Identify which cell holds the provided text, then report its (X, Y) central coordinate. 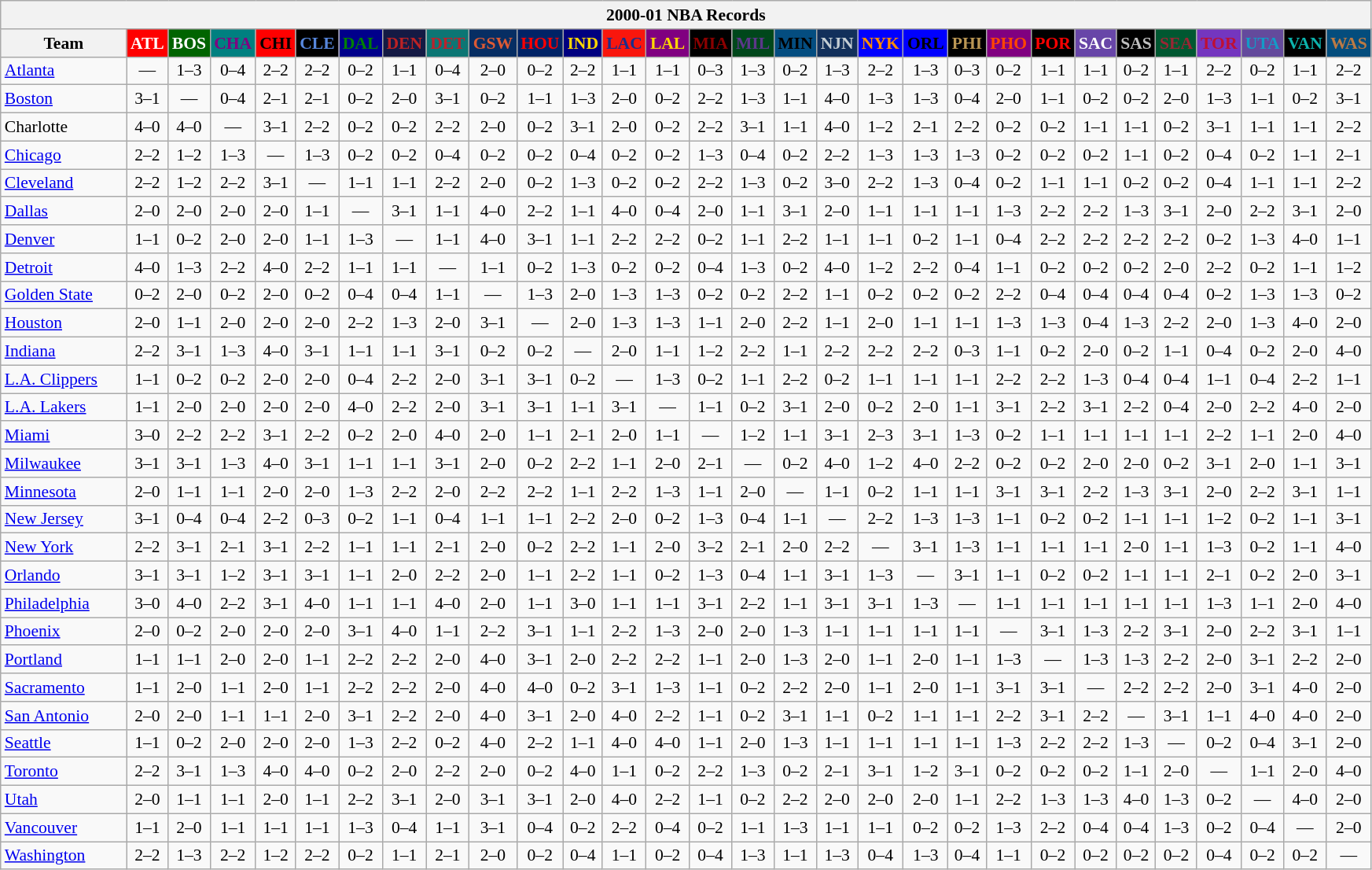
Denver (64, 239)
Miami (64, 436)
CLE (318, 43)
Houston (64, 323)
Team (64, 43)
Indiana (64, 352)
BOS (189, 43)
Seattle (64, 743)
Orlando (64, 576)
Golden State (64, 295)
UTA (1263, 43)
PHO (1008, 43)
Sacramento (64, 688)
MIA (710, 43)
Phoenix (64, 632)
San Antonio (64, 716)
L.A. Lakers (64, 407)
Portland (64, 660)
Boston (64, 99)
TOR (1219, 43)
NYK (881, 43)
Chicago (64, 155)
SEA (1176, 43)
2000-01 NBA Records (686, 15)
MIL (753, 43)
Milwaukee (64, 463)
ATL (148, 43)
Philadelphia (64, 603)
Toronto (64, 772)
New Jersey (64, 519)
CHI (275, 43)
SAS (1136, 43)
GSW (494, 43)
Dallas (64, 212)
DEN (404, 43)
IND (583, 43)
WAS (1349, 43)
Charlotte (64, 127)
3–2 (710, 547)
Minnesota (64, 492)
Atlanta (64, 71)
ORL (926, 43)
Vancouver (64, 828)
Detroit (64, 267)
POR (1053, 43)
Utah (64, 800)
PHI (967, 43)
MIN (795, 43)
DAL (361, 43)
DET (448, 43)
NJN (837, 43)
LAC (624, 43)
CHA (233, 43)
L.A. Clippers (64, 379)
SAC (1096, 43)
HOU (539, 43)
Washington (64, 856)
LAL (668, 43)
2–3 (881, 436)
New York (64, 547)
VAN (1305, 43)
Cleveland (64, 183)
